Scan for the cell matching the given text and deliver its [x, y] coordinate at center. 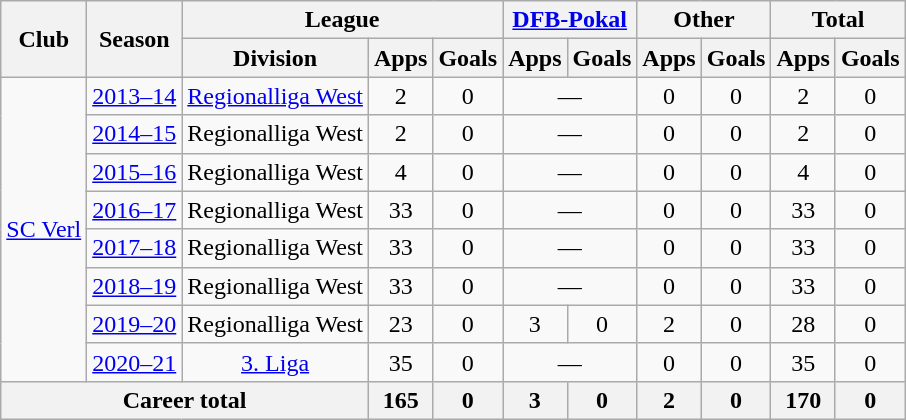
Club [44, 39]
2013–14 [134, 96]
2016–17 [134, 210]
Other [704, 20]
Division [276, 58]
28 [803, 324]
3. Liga [276, 362]
League [342, 20]
2015–16 [134, 172]
DFB-Pokal [570, 20]
170 [803, 400]
165 [400, 400]
2018–19 [134, 286]
23 [400, 324]
2019–20 [134, 324]
SC Verl [44, 229]
2014–15 [134, 134]
Season [134, 39]
Career total [185, 400]
2017–18 [134, 248]
2020–21 [134, 362]
Total [838, 20]
